Return [x, y] of the center of cell containing provided text 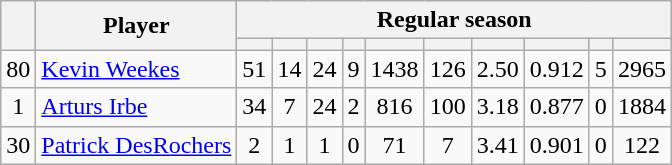
816 [394, 107]
2965 [642, 69]
3.41 [498, 145]
Kevin Weekes [136, 69]
9 [354, 69]
126 [448, 69]
Arturs Irbe [136, 107]
1438 [394, 69]
30 [18, 145]
122 [642, 145]
Patrick DesRochers [136, 145]
1884 [642, 107]
2.50 [498, 69]
0.912 [556, 69]
80 [18, 69]
71 [394, 145]
14 [290, 69]
Regular season [454, 20]
5 [600, 69]
34 [254, 107]
100 [448, 107]
51 [254, 69]
Player [136, 26]
0.877 [556, 107]
3.18 [498, 107]
0.901 [556, 145]
